Capture the cell that displays the provided text and extract its (x, y) central coordinate. 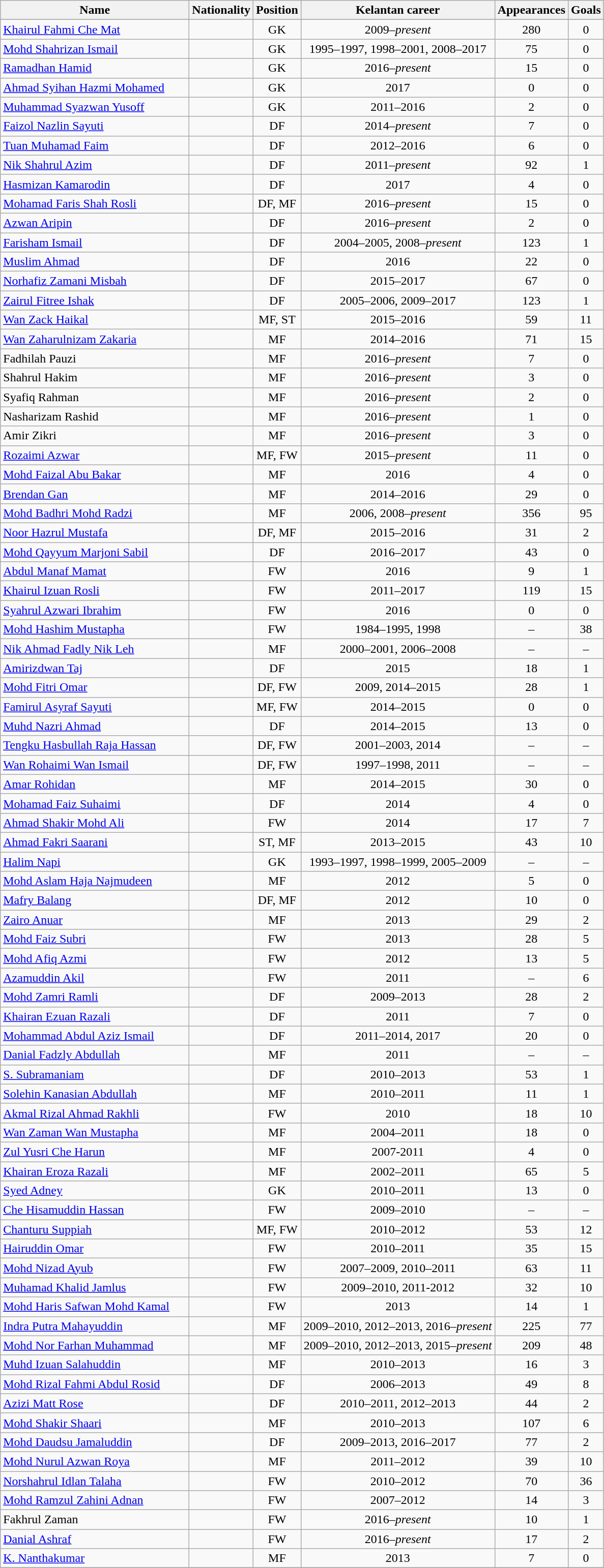
Wan Rohaimi Wan Ismail (95, 765)
Wan Zaman Wan Mustapha (95, 1132)
44 (531, 1403)
Mohd Shakir Shaari (95, 1423)
2005–2006, 2009–2017 (398, 300)
65 (531, 1171)
75 (531, 49)
39 (531, 1461)
2000–2001, 2006–2008 (398, 649)
2004–2005, 2008–present (398, 243)
2009, 2014–2015 (398, 687)
2002–2011 (398, 1171)
Position (277, 10)
2011–2016 (398, 107)
Farisham Ismail (95, 243)
2006, 2008–present (398, 513)
Syed Adney (95, 1191)
Ahmad Fakri Saarani (95, 842)
92 (531, 165)
12 (586, 1229)
Mohamad Faiz Suhaimi (95, 803)
Brendan Gan (95, 494)
Abdul Manaf Mamat (95, 571)
Zul Yusri Che Harun (95, 1152)
1984–1995, 1998 (398, 629)
Amir Zikri (95, 436)
1993–1997, 1998–1999, 2005–2009 (398, 862)
2015–present (398, 455)
Mohd Shahrizan Ismail (95, 49)
Khairan Eroza Razali (95, 1171)
2004–2011 (398, 1132)
Khairul Izuan Rosli (95, 591)
49 (531, 1384)
Tengku Hasbullah Raja Hassan (95, 745)
Mafry Balang (95, 900)
2009–2010, 2012–2013, 2016–present (398, 1326)
MF, ST (277, 320)
38 (586, 629)
Mohammad Abdul Aziz Ismail (95, 1036)
2007-2011 (398, 1152)
16 (531, 1365)
Azamuddin Akil (95, 978)
280 (531, 29)
Wan Zaharulnizam Zakaria (95, 339)
Faizol Nazlin Sayuti (95, 126)
2007–2012 (398, 1500)
Amar Rohidan (95, 784)
Nik Shahrul Azim (95, 165)
107 (531, 1423)
Danial Fadzly Abdullah (95, 1055)
Mohd Faiz Subri (95, 939)
31 (531, 532)
Mohd Zamri Ramli (95, 997)
ST, MF (277, 842)
Ahmad Syihan Hazmi Mohamed (95, 87)
30 (531, 784)
2006–2013 (398, 1384)
Khairan Ezuan Razali (95, 1016)
Ramadhan Hamid (95, 68)
2001–2003, 2014 (398, 745)
Mohd Fitri Omar (95, 687)
Muhd Izuan Salahuddin (95, 1365)
71 (531, 339)
2016–2017 (398, 552)
2009–present (398, 29)
2013–2015 (398, 842)
Mohd Aslam Haja Najmudeen (95, 881)
Akmal Rizal Ahmad Rakhli (95, 1113)
Muhamad Khalid Jamlus (95, 1287)
2014–present (398, 126)
Mohd Nurul Azwan Roya (95, 1461)
Muslim Ahmad (95, 262)
2009–2010, 2011-2012 (398, 1287)
356 (531, 513)
1995–1997, 1998–2001, 2008–2017 (398, 49)
Appearances (531, 10)
Hairuddin Omar (95, 1249)
119 (531, 591)
Solehin Kanasian Abdullah (95, 1094)
Fadhilah Pauzi (95, 358)
48 (586, 1345)
Muhd Nazri Ahmad (95, 726)
Syafiq Rahman (95, 397)
2007–2009, 2010–2011 (398, 1268)
Goals (586, 10)
Ahmad Shakir Mohd Ali (95, 823)
1997–1998, 2011 (398, 765)
Nik Ahmad Fadly Nik Leh (95, 649)
Amirizdwan Taj (95, 668)
Tuan Muhamad Faim (95, 145)
Chanturu Suppiah (95, 1229)
Mohd Ramzul Zahini Adnan (95, 1500)
Nasharizam Rashid (95, 416)
2010 (398, 1113)
Mohd Afiq Azmi (95, 958)
Zairo Anuar (95, 920)
Mohd Rizal Fahmi Abdul Rosid (95, 1384)
2011–present (398, 165)
22 (531, 262)
Wan Zack Haikal (95, 320)
Azwan Aripin (95, 223)
35 (531, 1249)
Mohamad Faris Shah Rosli (95, 203)
Rozaimi Azwar (95, 455)
Norhafiz Zamani Misbah (95, 281)
Danial Ashraf (95, 1539)
Fakhrul Zaman (95, 1520)
20 (531, 1036)
2011–2014, 2017 (398, 1036)
2015 (398, 668)
Kelantan career (398, 10)
36 (586, 1481)
9 (531, 571)
2011–2012 (398, 1461)
Mohd Badhri Mohd Radzi (95, 513)
63 (531, 1268)
Halim Napi (95, 862)
Mohd Daudsu Jamaluddin (95, 1442)
Mohd Hashim Mustapha (95, 629)
Muhammad Syazwan Yusoff (95, 107)
K. Nanthakumar (95, 1558)
Noor Hazrul Mustafa (95, 532)
Mohd Qayyum Marjoni Sabil (95, 552)
Mohd Faizal Abu Bakar (95, 474)
8 (586, 1384)
Famirul Asyraf Sayuti (95, 707)
Che Hisamuddin Hassan (95, 1210)
Indra Putra Mahayuddin (95, 1326)
59 (531, 320)
209 (531, 1345)
2009–2010, 2012–2013, 2015–present (398, 1345)
Khairul Fahmi Che Mat (95, 29)
Nationality (221, 10)
95 (586, 513)
32 (531, 1287)
70 (531, 1481)
Name (95, 10)
Norshahrul Idlan Talaha (95, 1481)
67 (531, 281)
2009–2010 (398, 1210)
2009–2013 (398, 997)
225 (531, 1326)
Hasmizan Kamarodin (95, 184)
Mohd Nizad Ayub (95, 1268)
Mohd Haris Safwan Mohd Kamal (95, 1307)
Zairul Fitree Ishak (95, 300)
2012–2016 (398, 145)
S. Subramaniam (95, 1074)
Shahrul Hakim (95, 378)
2011–2017 (398, 591)
Mohd Nor Farhan Muhammad (95, 1345)
Syahrul Azwari Ibrahim (95, 610)
2009–2013, 2016–2017 (398, 1442)
Azizi Matt Rose (95, 1403)
2010–2011, 2012–2013 (398, 1403)
2015–2017 (398, 281)
